Return the (x, y) coordinate for the center point of the cell that contains the specified text.  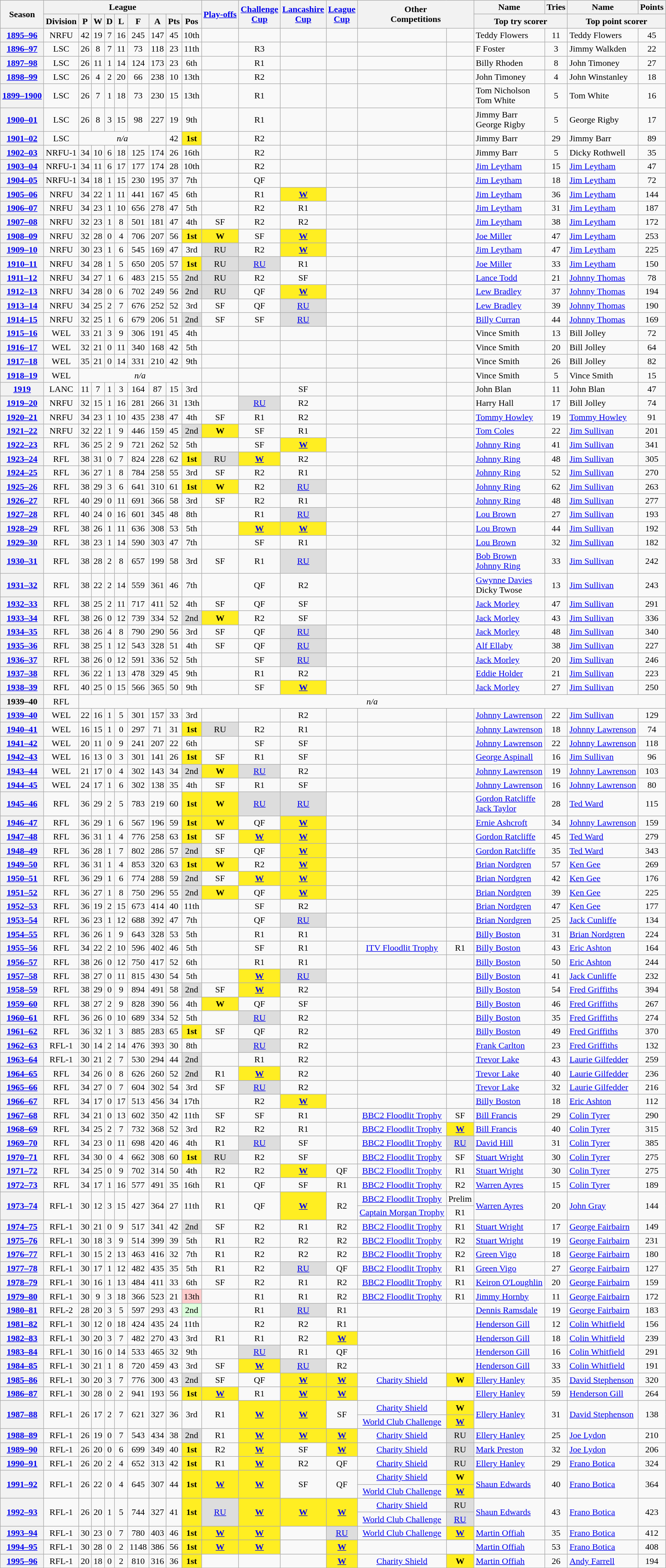
243 (652, 585)
1960–61 (22, 1018)
Jimmy Walkden (603, 49)
296 (157, 892)
824 (138, 459)
279 (652, 837)
F (138, 21)
1927–28 (22, 514)
189 (652, 1185)
1963–64 (22, 1059)
80 (652, 785)
478 (138, 674)
1975–76 (22, 1240)
Dennis Ramsdale (509, 1310)
OtherCompetitions (416, 14)
463 (138, 1254)
310 (157, 487)
591 (138, 660)
R3 (259, 49)
173 (157, 63)
313 (157, 1463)
1923–24 (22, 459)
810 (138, 1561)
530 (138, 1059)
Gwynne DaviesDicky Twose (509, 585)
1921–22 (22, 431)
1985–86 (22, 1380)
1988–89 (22, 1436)
566 (138, 688)
1954–55 (22, 934)
LancashireCup (303, 14)
112 (652, 1101)
Billy Rhoden (509, 63)
1945–46 (22, 804)
1966–67 (22, 1101)
1933–34 (22, 618)
1948–49 (22, 850)
1913–14 (22, 306)
277 (652, 501)
417 (157, 962)
219 (157, 804)
168 (157, 347)
150 (652, 264)
232 (652, 976)
434 (157, 1436)
236 (652, 1073)
Gordon RatcliffeJack Taylor (509, 804)
1931–32 (22, 585)
306 (138, 333)
484 (138, 1282)
1956–57 (22, 962)
Harry Hall (509, 403)
1934–35 (22, 632)
1929–30 (22, 542)
1902–03 (22, 152)
1898–99 (22, 77)
274 (652, 1018)
267 (652, 1004)
1943–44 (22, 771)
517 (138, 1227)
456 (157, 1101)
1905–06 (22, 194)
269 (652, 864)
87 (157, 389)
1989–90 (22, 1449)
679 (138, 319)
1981–82 (22, 1324)
349 (157, 1449)
241 (138, 743)
656 (138, 208)
P (85, 21)
894 (138, 990)
71 (157, 729)
252 (157, 306)
1958–59 (22, 990)
82 (652, 361)
602 (138, 1115)
1977–78 (22, 1268)
501 (138, 222)
183 (652, 1310)
278 (157, 208)
1946–47 (22, 823)
343 (652, 850)
662 (138, 1157)
223 (652, 674)
288 (157, 878)
Captain Morgan Trophy (402, 1213)
1926–27 (22, 501)
514 (138, 1240)
1928–29 (22, 528)
590 (138, 542)
1978–79 (22, 1282)
365 (157, 688)
Dicky Rothwell (603, 152)
1941–42 (22, 743)
533 (138, 1352)
1895–96 (22, 35)
1970–71 (22, 1157)
1993–94 (22, 1533)
242 (652, 561)
134 (652, 920)
John Gray (603, 1206)
305 (652, 459)
266 (157, 403)
293 (157, 1310)
1930–31 (22, 561)
361 (157, 585)
239 (652, 1338)
621 (138, 1415)
596 (138, 948)
216 (652, 1087)
545 (138, 250)
706 (138, 236)
1955–56 (22, 948)
1916–17 (22, 347)
604 (138, 1087)
103 (652, 771)
1965–66 (22, 1087)
Tom Coles (509, 431)
386 (157, 1547)
567 (138, 823)
416 (157, 1254)
115 (652, 804)
157 (157, 715)
402 (157, 948)
1896–97 (22, 49)
49 (556, 1032)
D (109, 21)
1906–07 (22, 208)
1994–95 (22, 1547)
91 (652, 417)
Top point scorer (617, 21)
1964–65 (22, 1073)
652 (138, 1463)
64 (652, 347)
476 (138, 1045)
1950–51 (22, 878)
180 (652, 1254)
141 (157, 757)
392 (157, 920)
698 (138, 1143)
650 (138, 264)
427 (138, 1206)
636 (138, 528)
446 (138, 431)
125 (138, 152)
1925–26 (22, 487)
403 (157, 1533)
1903–04 (22, 166)
1915–16 (22, 333)
Tom NicholsonTom White (509, 96)
626 (138, 1073)
1911–12 (22, 278)
Billy Curran (509, 319)
744 (138, 1512)
691 (138, 501)
297 (138, 729)
689 (138, 1018)
199 (157, 561)
412 (652, 1533)
577 (138, 1185)
393 (157, 1045)
286 (157, 850)
89 (652, 138)
1938–39 (22, 688)
1914–15 (22, 319)
783 (138, 804)
61 (174, 487)
Points (652, 7)
815 (138, 976)
1944–45 (22, 785)
408 (652, 1547)
423 (652, 1512)
262 (157, 445)
Jimmy BarrGeorge Rigby (509, 119)
424 (138, 1324)
1984–85 (22, 1366)
Mark Preston (509, 1449)
673 (138, 906)
717 (138, 604)
385 (652, 1143)
1952–53 (22, 906)
Frank Carlton (509, 1045)
149 (652, 1227)
215 (157, 278)
1908–09 (22, 236)
1919–20 (22, 403)
Andy Farrell (603, 1561)
1979–80 (22, 1296)
Prelim (460, 1199)
228 (157, 459)
17th (192, 1101)
315 (652, 1129)
Pts (174, 21)
1972–73 (22, 1185)
399 (157, 1240)
1901–02 (22, 138)
RFL-2 (61, 1310)
246 (652, 660)
1919 (22, 389)
1936–37 (22, 660)
1976–77 (22, 1254)
283 (157, 1032)
1900–01 (22, 119)
420 (157, 1143)
643 (138, 934)
331 (138, 361)
1899–1900 (22, 96)
780 (138, 1533)
132 (652, 1045)
1974–75 (22, 1227)
721 (138, 445)
1953–54 (22, 920)
LeagueCup (342, 14)
124 (138, 63)
Division (61, 21)
96 (652, 757)
1967–68 (22, 1115)
264 (652, 1394)
ChallengeCup (259, 14)
688 (138, 920)
1932–33 (22, 604)
244 (652, 962)
1961–62 (22, 1032)
720 (138, 1366)
294 (157, 1059)
657 (138, 561)
1990–91 (22, 1463)
195 (157, 180)
1924–25 (22, 473)
676 (138, 306)
1920–21 (22, 417)
176 (652, 878)
1912–13 (22, 292)
1940–41 (22, 729)
250 (652, 688)
601 (138, 514)
1995–96 (22, 1561)
1973–74 (22, 1206)
260 (157, 1073)
Pos (192, 21)
David Hill (509, 1143)
259 (652, 1059)
98 (138, 119)
League (123, 7)
1897–98 (22, 63)
1918–19 (22, 375)
1947–48 (22, 837)
350 (157, 1115)
65 (174, 1032)
324 (652, 1463)
156 (652, 1324)
370 (652, 1032)
231 (652, 1240)
459 (157, 1366)
Tom White (603, 96)
Keiron O'Loughlin (509, 1282)
853 (138, 864)
1971–72 (22, 1171)
Play-offs (220, 14)
Jimmy Hornby (509, 1296)
66 (138, 77)
F Foster (509, 49)
Season (22, 14)
190 (652, 306)
885 (138, 1032)
1959–60 (22, 1004)
465 (157, 1352)
L (121, 21)
147 (157, 35)
1148 (138, 1547)
441 (138, 194)
LANC (61, 389)
224 (652, 934)
Ernie Ashcroft (509, 823)
1942–43 (22, 757)
784 (138, 473)
78 (652, 278)
345 (157, 514)
196 (157, 823)
1904–05 (22, 180)
George Aspinall (509, 757)
1982–83 (22, 1338)
774 (138, 878)
187 (652, 208)
414 (157, 906)
1980–81 (22, 1310)
559 (138, 585)
181 (157, 222)
394 (652, 990)
513 (138, 1101)
205 (157, 264)
Alf Ellaby (509, 645)
699 (138, 1449)
390 (157, 1004)
263 (652, 487)
1957–58 (22, 976)
1983–84 (22, 1352)
ITV Floodlit Trophy (402, 948)
Tries (556, 7)
George Rigby (603, 119)
303 (157, 542)
245 (138, 35)
802 (138, 850)
192 (652, 528)
790 (138, 632)
Eddie Holder (509, 674)
314 (157, 1171)
201 (652, 431)
1909–10 (22, 250)
329 (157, 674)
1951–52 (22, 892)
167 (157, 194)
1992–93 (22, 1512)
1969–70 (22, 1143)
249 (157, 292)
182 (652, 542)
281 (138, 403)
143 (157, 771)
645 (138, 1484)
1987–88 (22, 1415)
307 (157, 1484)
1986–87 (22, 1394)
Bob BrownJohnny Ring (509, 561)
1910–11 (22, 264)
Top try scorer (521, 21)
641 (138, 487)
316 (157, 1561)
1937–38 (22, 674)
1922–23 (22, 445)
300 (157, 1380)
127 (652, 1268)
1991–92 (22, 1484)
1907–08 (22, 222)
1968–69 (22, 1129)
368 (157, 1129)
129 (652, 715)
John Winstanley (603, 77)
1962–63 (22, 1045)
739 (138, 618)
253 (652, 236)
483 (138, 278)
Lance Todd (509, 278)
597 (138, 1310)
732 (138, 1129)
523 (157, 1296)
1935–36 (22, 645)
430 (157, 976)
828 (138, 1004)
1949–50 (22, 864)
1917–18 (22, 361)
A (157, 21)
941 (138, 1394)
